Capture the cell that displays the provided text and extract its (x, y) central coordinate. 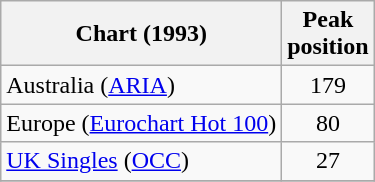
Europe (Eurochart Hot 100) (142, 123)
Australia (ARIA) (142, 85)
179 (328, 85)
80 (328, 123)
UK Singles (OCC) (142, 161)
Peakposition (328, 34)
Chart (1993) (142, 34)
27 (328, 161)
